Search for the cell housing the specified text and yield its [x, y] center coordinate. 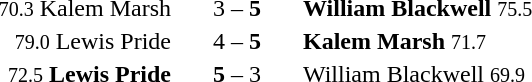
4 – 5 [238, 41]
